Locate the cell with the specified text and output its [X, Y] center coordinate. 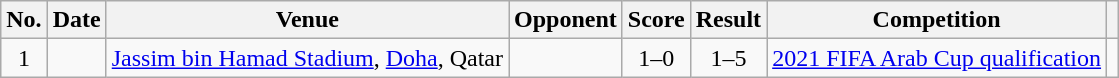
No. [24, 20]
Score [656, 20]
1–5 [728, 58]
Competition [937, 20]
Jassim bin Hamad Stadium, Doha, Qatar [307, 58]
Result [728, 20]
Opponent [566, 20]
Venue [307, 20]
Date [76, 20]
1 [24, 58]
2021 FIFA Arab Cup qualification [937, 58]
1–0 [656, 58]
